Identify which cell holds the provided text, then report its [X, Y] central coordinate. 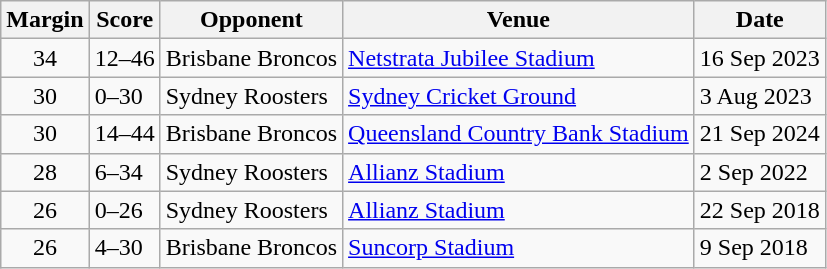
0–30 [124, 96]
Sydney Cricket Ground [519, 96]
22 Sep 2018 [760, 210]
Score [124, 20]
Opponent [251, 20]
28 [45, 172]
14–44 [124, 134]
16 Sep 2023 [760, 58]
Margin [45, 20]
12–46 [124, 58]
21 Sep 2024 [760, 134]
Suncorp Stadium [519, 248]
3 Aug 2023 [760, 96]
34 [45, 58]
0–26 [124, 210]
Date [760, 20]
Venue [519, 20]
9 Sep 2018 [760, 248]
Queensland Country Bank Stadium [519, 134]
Netstrata Jubilee Stadium [519, 58]
2 Sep 2022 [760, 172]
6–34 [124, 172]
4–30 [124, 248]
